Identify which cell holds the provided text, then report its (x, y) central coordinate. 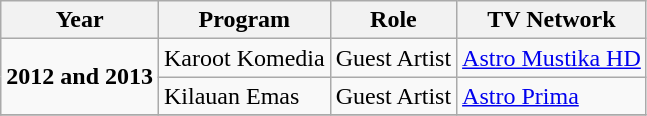
Program (245, 20)
Role (393, 20)
Kilauan Emas (245, 96)
Karoot Komedia (245, 58)
Astro Prima (552, 96)
Year (80, 20)
2012 and 2013 (80, 77)
Astro Mustika HD (552, 58)
TV Network (552, 20)
